Locate the cell with the specified text and output its [X, Y] center coordinate. 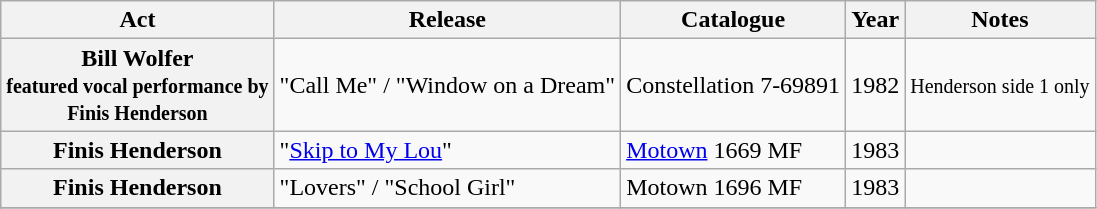
Henderson side 1 only [1000, 85]
Catalogue [734, 20]
Bill Wolferfeatured vocal performance by Finis Henderson [138, 85]
Release [448, 20]
Notes [1000, 20]
Year [876, 20]
"Skip to My Lou" [448, 150]
Motown 1669 MF [734, 150]
"Call Me" / "Window on a Dream" [448, 85]
Constellation 7-69891 [734, 85]
1982 [876, 85]
Act [138, 20]
"Lovers" / "School Girl" [448, 188]
Motown 1696 MF [734, 188]
